Determine the [x, y] coordinate at the center of the cell enclosing the given text.  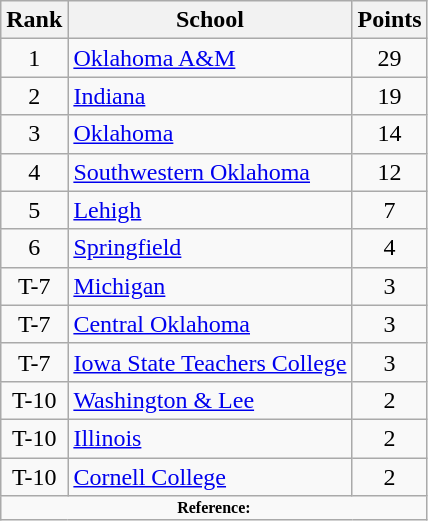
Illinois [210, 438]
7 [390, 210]
Southwestern Oklahoma [210, 172]
Oklahoma [210, 134]
Indiana [210, 96]
Reference: [214, 508]
Iowa State Teachers College [210, 362]
Oklahoma A&M [210, 58]
Springfield [210, 248]
Washington & Lee [210, 400]
29 [390, 58]
Points [390, 20]
1 [34, 58]
Lehigh [210, 210]
Cornell College [210, 477]
School [210, 20]
Rank [34, 20]
Central Oklahoma [210, 324]
6 [34, 248]
19 [390, 96]
12 [390, 172]
14 [390, 134]
5 [34, 210]
Michigan [210, 286]
